Identify which cell holds the provided text, then report its [X, Y] central coordinate. 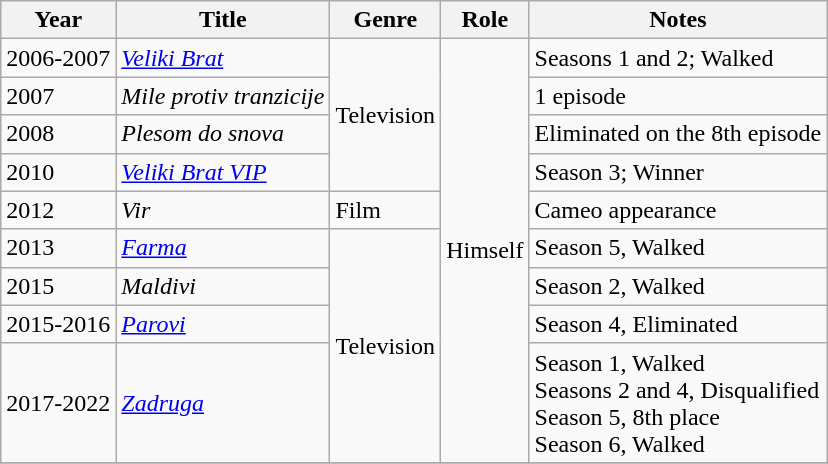
2006-2007 [58, 58]
1 episode [678, 96]
Title [223, 20]
2017-2022 [58, 402]
Season 4, Eliminated [678, 324]
Parovi [223, 324]
Role [485, 20]
Maldivi [223, 286]
Season 5, Walked [678, 248]
Year [58, 20]
Season 2, Walked [678, 286]
2015 [58, 286]
Season 1, Walked Seasons 2 and 4, Disqualified Season 5, 8th place Season 6, Walked [678, 402]
Zadruga [223, 402]
Season 3; Winner [678, 172]
2010 [58, 172]
Mile protiv tranzicije [223, 96]
2013 [58, 248]
Cameo appearance [678, 210]
Plesom do snova [223, 134]
Genre [386, 20]
Veliki Brat [223, 58]
Notes [678, 20]
Himself [485, 251]
Seasons 1 and 2; Walked [678, 58]
2008 [58, 134]
Eliminated on the 8th episode [678, 134]
Vir [223, 210]
2012 [58, 210]
2015-2016 [58, 324]
Farma [223, 248]
Film [386, 210]
2007 [58, 96]
Veliki Brat VIP [223, 172]
